Find where the given text appears and provide that cell's center as [X, Y] coordinate. 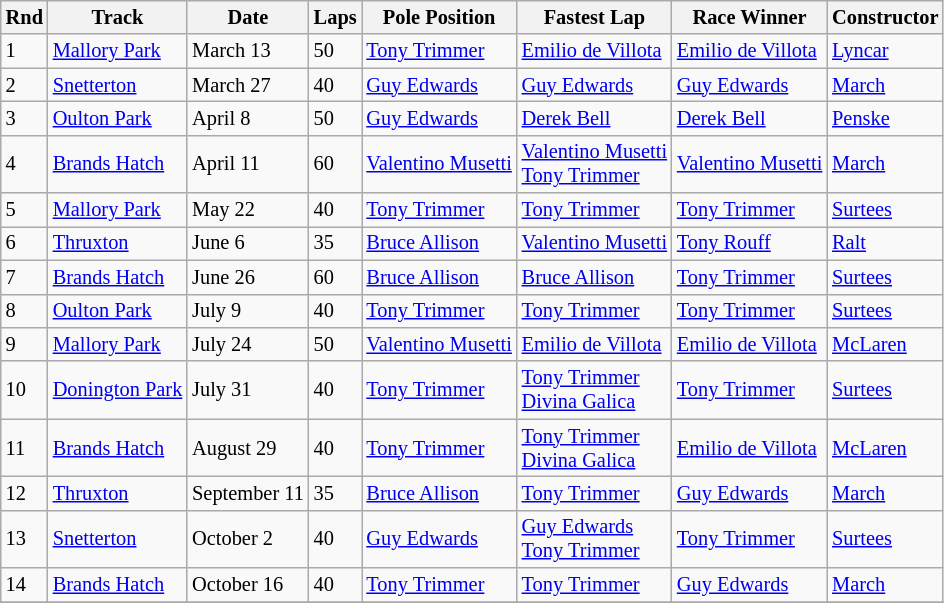
11 [24, 448]
7 [24, 277]
Tony Rouff [750, 243]
April 8 [248, 118]
September 11 [248, 493]
3 [24, 118]
Constructor [885, 17]
June 26 [248, 277]
July 24 [248, 344]
1 [24, 51]
Ralt [885, 243]
4 [24, 164]
August 29 [248, 448]
8 [24, 311]
Fastest Lap [594, 17]
May 22 [248, 210]
14 [24, 585]
Donington Park [118, 390]
10 [24, 390]
Valentino Musetti Tony Trimmer [594, 164]
Penske [885, 118]
Laps [336, 17]
Rnd [24, 17]
March 13 [248, 51]
Track [118, 17]
October 16 [248, 585]
April 11 [248, 164]
Guy Edwards Tony Trimmer [594, 539]
July 9 [248, 311]
October 2 [248, 539]
June 6 [248, 243]
12 [24, 493]
Date [248, 17]
Lyncar [885, 51]
6 [24, 243]
2 [24, 85]
July 31 [248, 390]
5 [24, 210]
13 [24, 539]
Pole Position [440, 17]
9 [24, 344]
Race Winner [750, 17]
March 27 [248, 85]
